Find where the given text appears and provide that cell's center as [X, Y] coordinate. 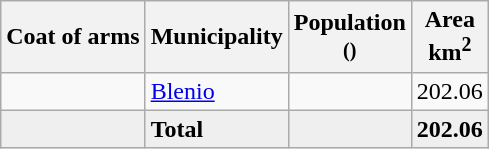
Blenio [216, 91]
Coat of arms [73, 37]
Municipality [216, 37]
Total [216, 129]
Population() [350, 37]
Area km2 [450, 37]
